For the text-containing cell, return its midpoint in [X, Y] coordinate format. 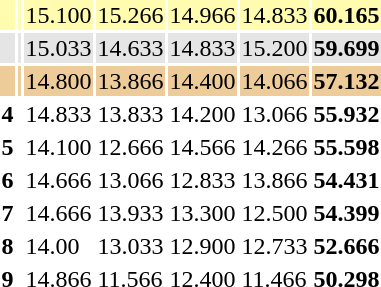
13.033 [130, 246]
4 [8, 114]
60.165 [346, 15]
15.100 [58, 15]
14.00 [58, 246]
14.966 [202, 15]
14.633 [130, 48]
15.266 [130, 15]
52.666 [346, 246]
12.666 [130, 147]
14.400 [202, 81]
8 [8, 246]
15.033 [58, 48]
5 [8, 147]
13.933 [130, 213]
57.132 [346, 81]
55.932 [346, 114]
14.100 [58, 147]
14.800 [58, 81]
6 [8, 180]
14.066 [274, 81]
14.200 [202, 114]
7 [8, 213]
14.566 [202, 147]
12.500 [274, 213]
59.699 [346, 48]
15.200 [274, 48]
12.900 [202, 246]
14.266 [274, 147]
12.733 [274, 246]
55.598 [346, 147]
13.833 [130, 114]
54.431 [346, 180]
13.300 [202, 213]
12.833 [202, 180]
54.399 [346, 213]
